From the cell containing the given text, extract its center point as [X, Y] coordinate. 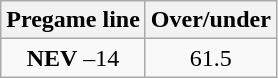
NEV –14 [74, 58]
Pregame line [74, 20]
Over/under [210, 20]
61.5 [210, 58]
